Determine the (x, y) coordinate at the center of the cell enclosing the given text.  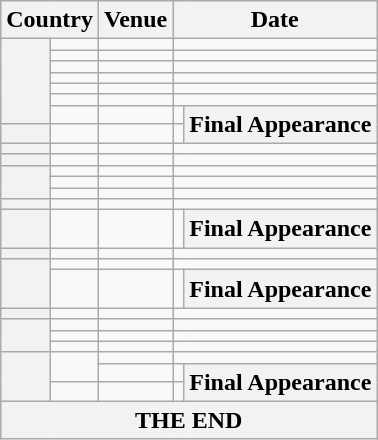
Venue (135, 20)
THE END (189, 420)
Date (275, 20)
Country (50, 20)
